Extract the [x, y] coordinate from the center of the cell holding the provided text.  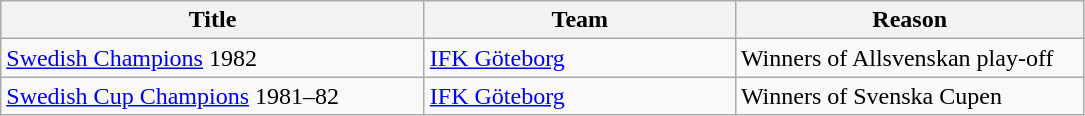
Swedish Champions 1982 [213, 58]
Title [213, 20]
Swedish Cup Champions 1981–82 [213, 96]
Winners of Svenska Cupen [910, 96]
Team [580, 20]
Winners of Allsvenskan play-off [910, 58]
Reason [910, 20]
